Detect which cell encompasses the target text, then output its [x, y] center coordinate. 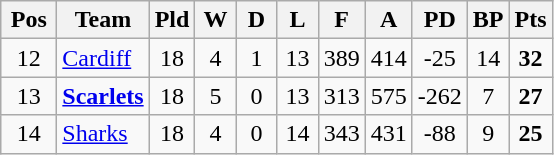
414 [388, 58]
Cardiff [103, 58]
Scarlets [103, 96]
Sharks [103, 134]
F [342, 20]
5 [216, 96]
-262 [440, 96]
389 [342, 58]
27 [530, 96]
D [256, 20]
A [388, 20]
Team [103, 20]
BP [488, 20]
32 [530, 58]
-88 [440, 134]
575 [388, 96]
W [216, 20]
L [298, 20]
PD [440, 20]
-25 [440, 58]
431 [388, 134]
Pts [530, 20]
25 [530, 134]
313 [342, 96]
Pld [172, 20]
343 [342, 134]
1 [256, 58]
12 [29, 58]
7 [488, 96]
Pos [29, 20]
9 [488, 134]
